Detect which cell encompasses the target text, then output its (x, y) center coordinate. 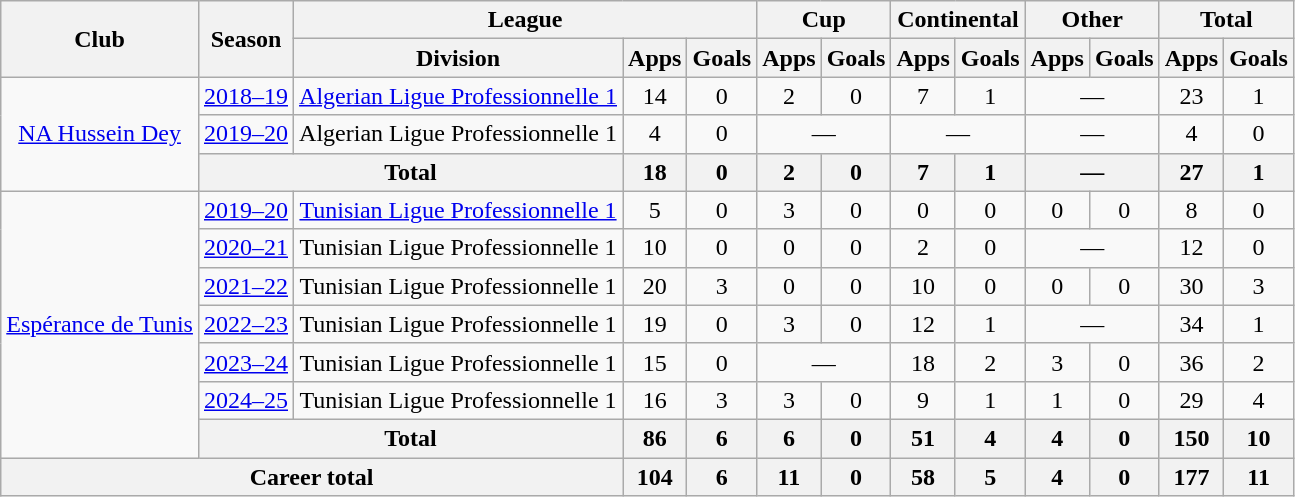
2023–24 (246, 362)
58 (923, 477)
2018–19 (246, 96)
86 (655, 438)
34 (1191, 324)
Cup (824, 20)
8 (1191, 210)
Division (458, 58)
Continental (958, 20)
9 (923, 400)
Club (100, 39)
29 (1191, 400)
19 (655, 324)
Other (1092, 20)
2024–25 (246, 400)
20 (655, 286)
2020–21 (246, 248)
14 (655, 96)
NA Hussein Dey (100, 134)
51 (923, 438)
Career total (312, 477)
15 (655, 362)
36 (1191, 362)
150 (1191, 438)
23 (1191, 96)
177 (1191, 477)
Season (246, 39)
Espérance de Tunis (100, 324)
16 (655, 400)
30 (1191, 286)
104 (655, 477)
2021–22 (246, 286)
27 (1191, 172)
League (526, 20)
2022–23 (246, 324)
